Scan for the cell matching the given text and deliver its [X, Y] coordinate at center. 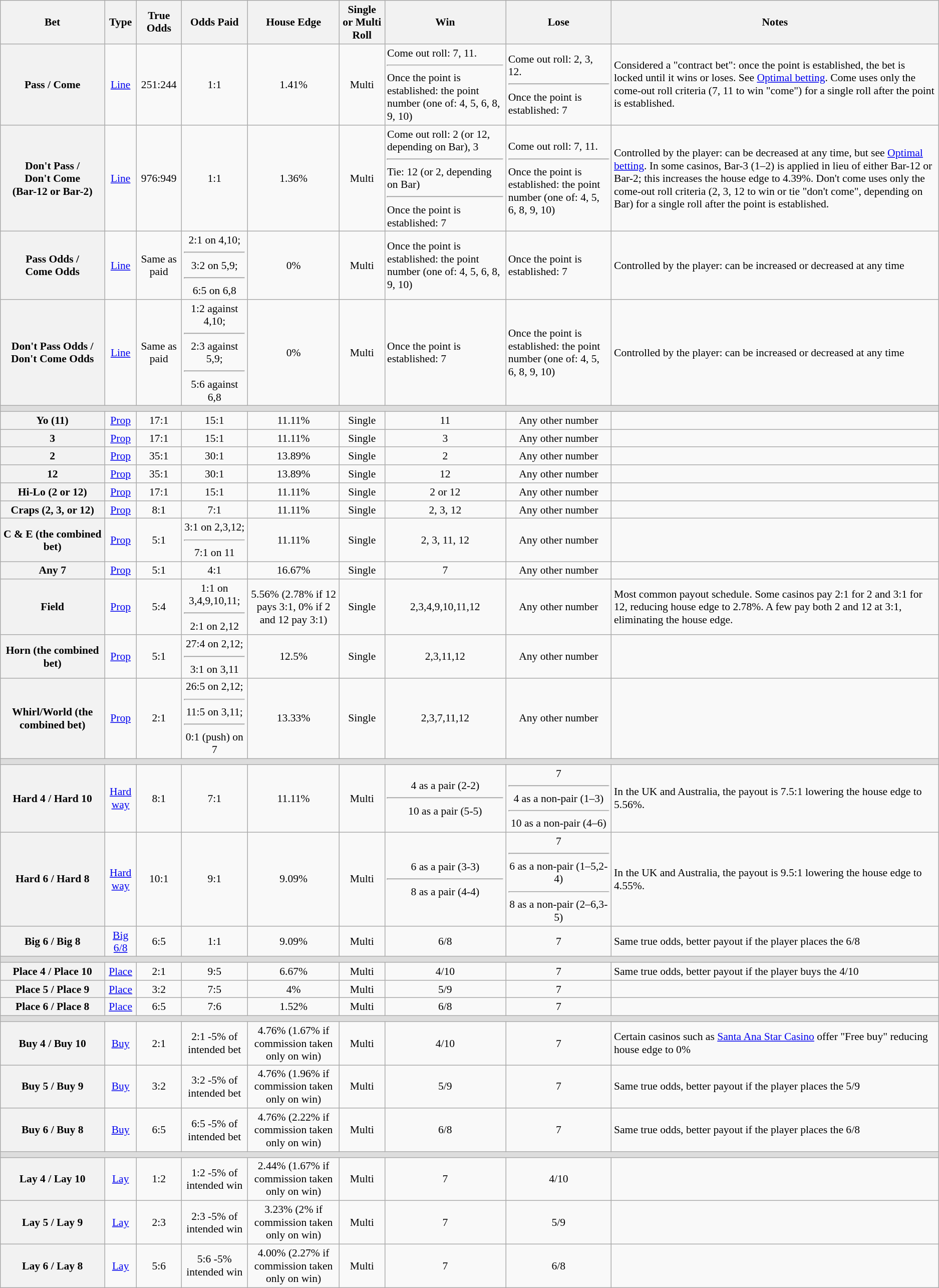
7:5 [214, 989]
6.67% [293, 971]
5:6 -5% intended win [214, 1266]
5:4 [159, 607]
6:5 -5% of intended bet [214, 1130]
2,3,4,9,10,11,12 [445, 607]
Same true odds, better payout if the player buys the 4/10 [775, 971]
Come out roll: 2, 3, 12.Once the point is established: 7 [559, 85]
Lay 5 / Lay 9 [53, 1222]
2 or 12 [445, 492]
2, 3, 11, 12 [445, 540]
4.76% (2.22% if commission taken only on win) [293, 1130]
Whirl/World (the combined bet) [53, 718]
2:1 on 4,10;3:2 on 5,9;6:5 on 6,8 [214, 266]
In the UK and Australia, the payout is 7.5:1 lowering the house edge to 5.56%. [775, 799]
Don't Pass / Don't Come(Bar-12 or Bar-2) [53, 178]
76 as a non-pair (1–5,2-4)8 as a non-pair (2–6,3-5) [559, 880]
5.56% (2.78% if 12 pays 3:1, 0% if 2 and 12 pay 3:1) [293, 607]
4 as a pair (2-2)10 as a pair (5-5) [445, 799]
Hi-Lo (2 or 12) [53, 492]
74 as a non-pair (1–3)10 as a non-pair (4–6) [559, 799]
Place 5 / Place 9 [53, 989]
Certain casinos such as Santa Ana Star Casino offer "Free buy" reducing house edge to 0% [775, 1043]
3.23% (2% if commission taken only on win) [293, 1222]
4:1 [214, 571]
1.41% [293, 85]
Any 7 [53, 571]
Buy 6 / Buy 8 [53, 1130]
Craps (2, 3, or 12) [53, 510]
Type [121, 22]
Big 6 / Big 8 [53, 942]
Big 6/8 [121, 942]
5:6 [159, 1266]
1:2 against 4,10;2:3 against 5,9;5:6 against 6,8 [214, 353]
Place 6 / Place 8 [53, 1007]
Lose [559, 22]
2,3,11,12 [445, 657]
Hard 6 / Hard 8 [53, 880]
3:1 on 2,3,12;7:1 on 11 [214, 540]
In the UK and Australia, the payout is 9.5:1 lowering the house edge to 4.55%. [775, 880]
Lay 6 / Lay 8 [53, 1266]
2,3,7,11,12 [445, 718]
2:3 [159, 1222]
Hard 4 / Hard 10 [53, 799]
2:3 -5% of intended win [214, 1222]
Horn (the combined bet) [53, 657]
7:6 [214, 1007]
10:1 [159, 880]
Notes [775, 22]
2, 3, 12 [445, 510]
9:1 [214, 880]
9:5 [214, 971]
Odds Paid [214, 22]
3:2 -5% of intended bet [214, 1087]
26:5 on 2,12;11:5 on 3,11;0:1 (push) on 7 [214, 718]
1:2 -5% of intended win [214, 1179]
1.36% [293, 178]
4.76% (1.96% if commission taken only on win) [293, 1087]
11 [445, 421]
4.76% (1.67% if commission taken only on win) [293, 1043]
True Odds [159, 22]
251:244 [159, 85]
Pass Odds / Come Odds [53, 266]
1.52% [293, 1007]
House Edge [293, 22]
Same true odds, better payout if the player places the 5/9 [775, 1087]
Don't Pass Odds / Don't Come Odds [53, 353]
Bet [53, 22]
Place 4 / Place 10 [53, 971]
16.67% [293, 571]
1:1 on 3,4,9,10,11;2:1 on 2,12 [214, 607]
Yo (11) [53, 421]
976:949 [159, 178]
6 as a pair (3-3)8 as a pair (4-4) [445, 880]
12.5% [293, 657]
Lay 4 / Lay 10 [53, 1179]
Buy 4 / Buy 10 [53, 1043]
13.33% [293, 718]
4% [293, 989]
1:2 [159, 1179]
Field [53, 607]
C & E (the combined bet) [53, 540]
Come out roll: 2 (or 12, depending on Bar), 3Tie: 12 (or 2, depending on Bar)Once the point is established: 7 [445, 178]
2:1 -5% of intended bet [214, 1043]
Win [445, 22]
Pass / Come [53, 85]
2.44% (1.67% if commission taken only on win) [293, 1179]
Single or Multi Roll [362, 22]
27:4 on 2,12;3:1 on 3,11 [214, 657]
Buy 5 / Buy 9 [53, 1087]
4.00% (2.27% if commission taken only on win) [293, 1266]
